Locate the cell with the specified text and output its [x, y] center coordinate. 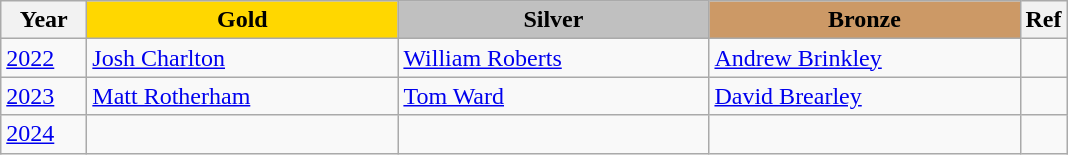
Tom Ward [554, 96]
Ref [1044, 20]
Silver [554, 20]
Matt Rotherham [242, 96]
Josh Charlton [242, 58]
Gold [242, 20]
Bronze [864, 20]
2024 [44, 134]
Andrew Brinkley [864, 58]
2023 [44, 96]
2022 [44, 58]
David Brearley [864, 96]
William Roberts [554, 58]
Year [44, 20]
